Capture the cell that displays the provided text and extract its [x, y] central coordinate. 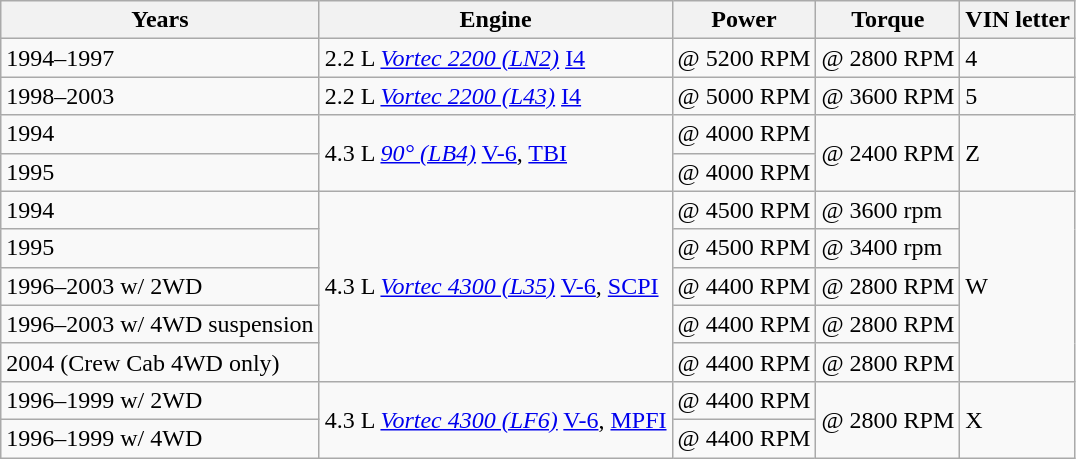
1996–1999 w/ 2WD [160, 400]
@ 3600 RPM [888, 96]
@ 2400 RPM [888, 153]
Years [160, 20]
5 [1018, 96]
Engine [496, 20]
W [1018, 286]
1994–1997 [160, 58]
2.2 L Vortec 2200 (L43) I4 [496, 96]
Torque [888, 20]
2004 (Crew Cab 4WD only) [160, 362]
@ 3400 rpm [888, 248]
Z [1018, 153]
Power [744, 20]
VIN letter [1018, 20]
1996–1999 w/ 4WD [160, 438]
1998–2003 [160, 96]
@ 3600 rpm [888, 210]
4.3 L Vortec 4300 (LF6) V-6, MPFI [496, 419]
2.2 L Vortec 2200 (LN2) I4 [496, 58]
@ 5000 RPM [744, 96]
4 [1018, 58]
1996–2003 w/ 2WD [160, 286]
4.3 L Vortec 4300 (L35) V-6, SCPI [496, 286]
4.3 L 90° (LB4) V-6, TBI [496, 153]
@ 5200 RPM [744, 58]
X [1018, 419]
1996–2003 w/ 4WD suspension [160, 324]
